Locate the cell with the specified text and output its [x, y] center coordinate. 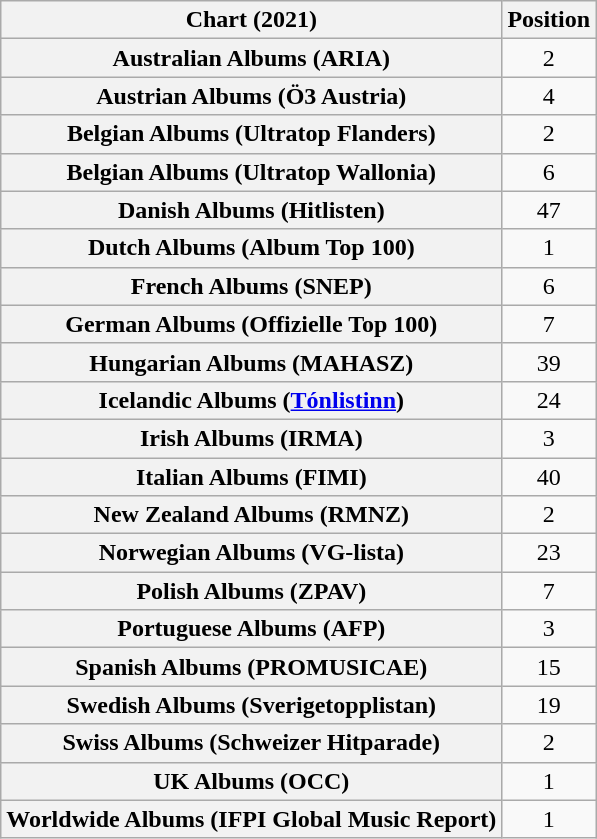
Portuguese Albums (AFP) [252, 629]
Dutch Albums (Album Top 100) [252, 248]
Swiss Albums (Schweizer Hitparade) [252, 743]
Position [549, 20]
Austrian Albums (Ö3 Austria) [252, 96]
4 [549, 96]
French Albums (SNEP) [252, 286]
Italian Albums (FIMI) [252, 477]
47 [549, 210]
Norwegian Albums (VG-lista) [252, 553]
Irish Albums (IRMA) [252, 438]
Polish Albums (ZPAV) [252, 591]
New Zealand Albums (RMNZ) [252, 515]
23 [549, 553]
Swedish Albums (Sverigetopplistan) [252, 705]
Belgian Albums (Ultratop Flanders) [252, 134]
40 [549, 477]
Chart (2021) [252, 20]
Worldwide Albums (IFPI Global Music Report) [252, 819]
Icelandic Albums (Tónlistinn) [252, 400]
Spanish Albums (PROMUSICAE) [252, 667]
Australian Albums (ARIA) [252, 58]
15 [549, 667]
UK Albums (OCC) [252, 781]
Hungarian Albums (MAHASZ) [252, 362]
19 [549, 705]
German Albums (Offizielle Top 100) [252, 324]
Danish Albums (Hitlisten) [252, 210]
Belgian Albums (Ultratop Wallonia) [252, 172]
39 [549, 362]
24 [549, 400]
